Pinpoint the cell where the given text exists, returning its [X, Y] midpoint coordinate. 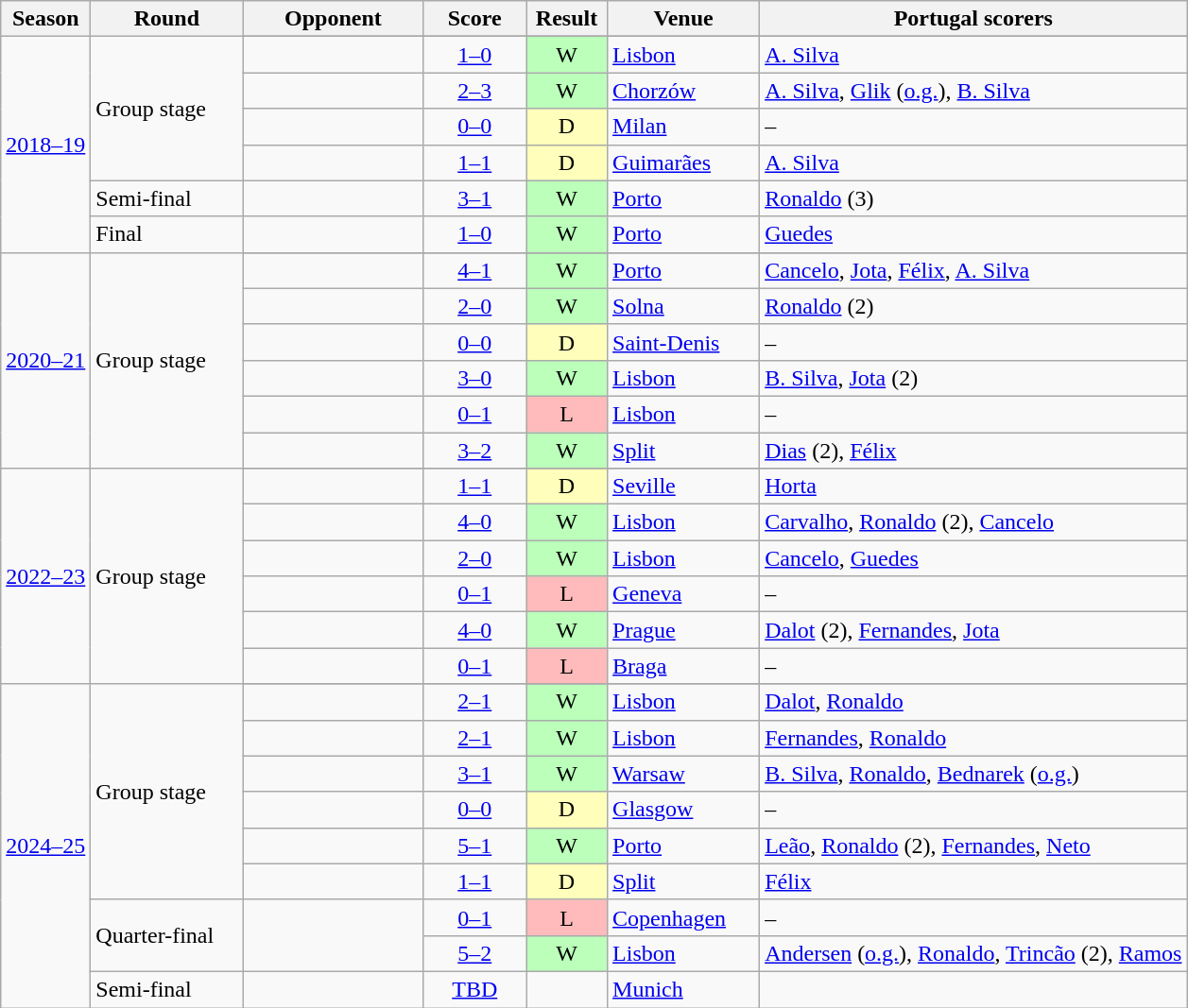
4–1 [474, 270]
2020–21 [45, 360]
Braga [684, 666]
Cancelo, Jota, Félix, A. Silva [973, 270]
Final [166, 234]
B. Silva, Ronaldo, Bednarek (o.g.) [973, 774]
Result [566, 19]
Guimarães [684, 162]
2022–23 [45, 576]
Dalot, Ronaldo [973, 702]
Solna [684, 306]
Quarter-final [166, 935]
Fernandes, Ronaldo [973, 738]
Seville [684, 487]
2–3 [474, 91]
Warsaw [684, 774]
Season [45, 19]
Geneva [684, 594]
Carvalho, Ronaldo (2), Cancelo [973, 522]
Félix [973, 881]
Andersen (o.g.), Ronaldo, Trincão (2), Ramos [973, 953]
Guedes [973, 234]
Saint-Denis [684, 342]
Ronaldo (2) [973, 306]
Dias (2), Félix [973, 451]
3–0 [474, 378]
2024–25 [45, 846]
B. Silva, Jota (2) [973, 378]
Copenhagen [684, 917]
Milan [684, 127]
2018–19 [45, 145]
A. Silva, Glik (o.g.), B. Silva [973, 91]
Horta [973, 487]
Glasgow [684, 810]
3–2 [474, 451]
TBD [474, 989]
5–2 [474, 953]
Opponent [333, 19]
Ronaldo (3) [973, 198]
Prague [684, 630]
Dalot (2), Fernandes, Jota [973, 630]
Score [474, 19]
Cancelo, Guedes [973, 558]
5–1 [474, 846]
Chorzów [684, 91]
Round [166, 19]
Venue [684, 19]
Portugal scorers [973, 19]
Munich [684, 989]
Leão, Ronaldo (2), Fernandes, Neto [973, 846]
